From the cell containing the given text, extract its center point as [x, y] coordinate. 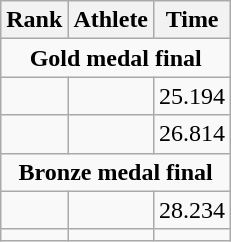
Time [192, 20]
28.234 [192, 210]
26.814 [192, 134]
25.194 [192, 96]
Rank [34, 20]
Athlete [111, 20]
Gold medal final [116, 58]
Bronze medal final [116, 172]
